Pinpoint the cell where the given text exists, returning its [x, y] midpoint coordinate. 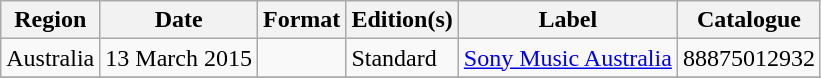
Edition(s) [402, 20]
Catalogue [748, 20]
Region [50, 20]
Label [568, 20]
Australia [50, 58]
Standard [402, 58]
Date [179, 20]
88875012932 [748, 58]
Format [302, 20]
Sony Music Australia [568, 58]
13 March 2015 [179, 58]
